Detect which cell encompasses the target text, then output its [X, Y] center coordinate. 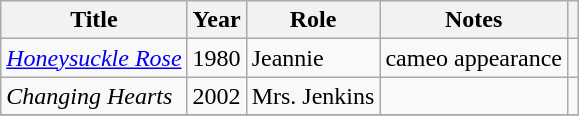
Title [94, 20]
1980 [216, 58]
Role [313, 20]
2002 [216, 96]
Jeannie [313, 58]
Mrs. Jenkins [313, 96]
Changing Hearts [94, 96]
Notes [474, 20]
Honeysuckle Rose [94, 58]
Year [216, 20]
cameo appearance [474, 58]
